Return the [X, Y] coordinate for the center point of the cell that contains the specified text.  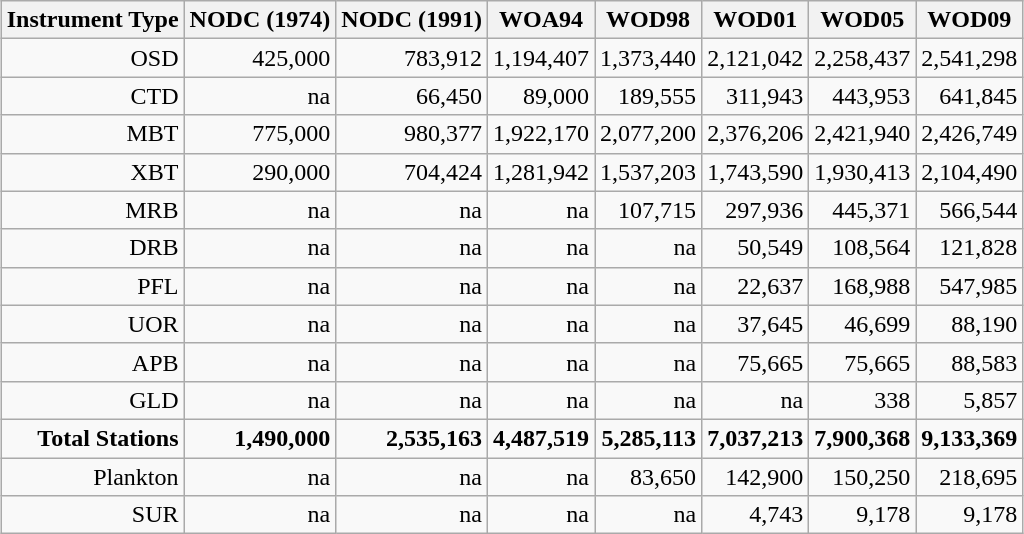
UOR [92, 324]
2,258,437 [862, 58]
2,376,206 [756, 134]
NODC (1974) [260, 20]
2,421,940 [862, 134]
425,000 [260, 58]
1,194,407 [540, 58]
WOD05 [862, 20]
5,857 [970, 400]
50,549 [756, 248]
GLD [92, 400]
4,487,519 [540, 438]
Instrument Type [92, 20]
7,037,213 [756, 438]
4,743 [756, 515]
1,373,440 [648, 58]
WOD09 [970, 20]
37,645 [756, 324]
2,077,200 [648, 134]
WOD98 [648, 20]
290,000 [260, 172]
641,845 [970, 96]
83,650 [648, 477]
88,190 [970, 324]
1,490,000 [260, 438]
297,936 [756, 210]
189,555 [648, 96]
338 [862, 400]
218,695 [970, 477]
MRB [92, 210]
OSD [92, 58]
1,281,942 [540, 172]
704,424 [412, 172]
445,371 [862, 210]
APB [92, 362]
150,250 [862, 477]
2,426,749 [970, 134]
CTD [92, 96]
NODC (1991) [412, 20]
311,943 [756, 96]
MBT [92, 134]
PFL [92, 286]
443,953 [862, 96]
7,900,368 [862, 438]
2,104,490 [970, 172]
547,985 [970, 286]
9,133,369 [970, 438]
46,699 [862, 324]
142,900 [756, 477]
88,583 [970, 362]
1,922,170 [540, 134]
22,637 [756, 286]
775,000 [260, 134]
2,121,042 [756, 58]
2,535,163 [412, 438]
121,828 [970, 248]
1,537,203 [648, 172]
783,912 [412, 58]
SUR [92, 515]
Total Stations [92, 438]
107,715 [648, 210]
WOD01 [756, 20]
2,541,298 [970, 58]
Plankton [92, 477]
980,377 [412, 134]
DRB [92, 248]
89,000 [540, 96]
66,450 [412, 96]
1,743,590 [756, 172]
XBT [92, 172]
WOA94 [540, 20]
566,544 [970, 210]
5,285,113 [648, 438]
108,564 [862, 248]
1,930,413 [862, 172]
168,988 [862, 286]
